Output the (x, y) coordinate of the center of the cell containing the given text.  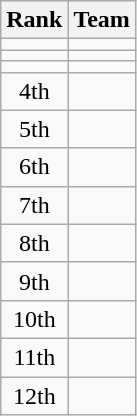
4th (34, 91)
11th (34, 357)
6th (34, 167)
Team (102, 20)
10th (34, 319)
Rank (34, 20)
8th (34, 243)
5th (34, 129)
7th (34, 205)
9th (34, 281)
12th (34, 395)
